Pinpoint the cell where the given text exists, returning its (x, y) midpoint coordinate. 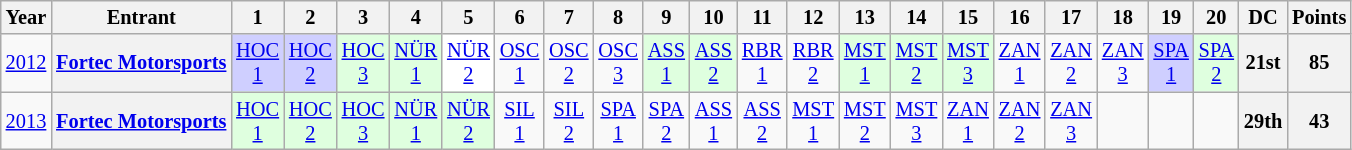
11 (762, 17)
3 (364, 17)
SIL2 (568, 121)
9 (666, 17)
OSC2 (568, 63)
SIL1 (520, 121)
12 (813, 17)
1 (258, 17)
4 (416, 17)
21st (1263, 63)
2 (310, 17)
Year (26, 17)
OSC1 (520, 63)
DC (1263, 17)
Entrant (141, 17)
RBR2 (813, 63)
8 (618, 17)
20 (1216, 17)
16 (1020, 17)
10 (714, 17)
18 (1123, 17)
19 (1172, 17)
17 (1071, 17)
13 (865, 17)
7 (568, 17)
29th (1263, 121)
85 (1319, 63)
43 (1319, 121)
2013 (26, 121)
14 (917, 17)
15 (968, 17)
OSC3 (618, 63)
5 (468, 17)
RBR1 (762, 63)
6 (520, 17)
Points (1319, 17)
2012 (26, 63)
